Locate the cell with the specified text and output its (X, Y) center coordinate. 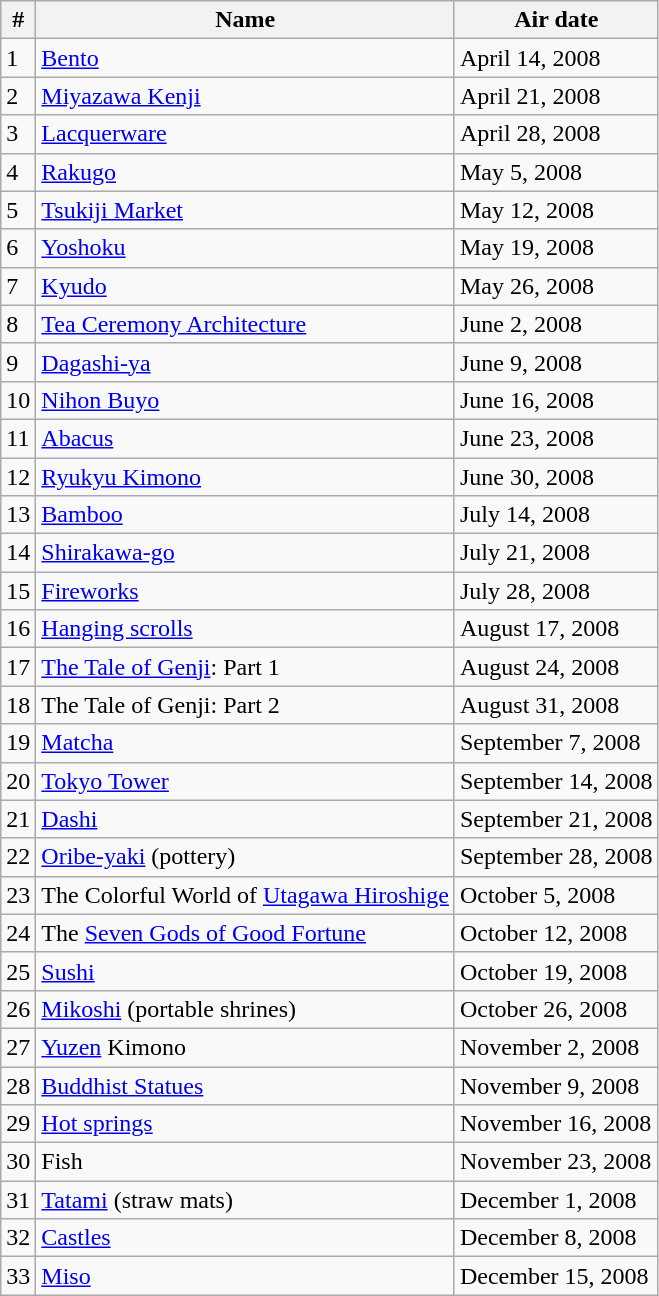
Air date (556, 20)
16 (18, 629)
July 14, 2008 (556, 515)
14 (18, 553)
Name (246, 20)
August 24, 2008 (556, 667)
Tsukiji Market (246, 210)
24 (18, 933)
Lacquerware (246, 134)
Sushi (246, 971)
11 (18, 438)
18 (18, 705)
9 (18, 362)
The Tale of Genji: Part 1 (246, 667)
Miso (246, 1276)
August 17, 2008 (556, 629)
7 (18, 286)
4 (18, 172)
July 21, 2008 (556, 553)
June 16, 2008 (556, 400)
Castles (246, 1238)
31 (18, 1200)
22 (18, 857)
May 26, 2008 (556, 286)
December 1, 2008 (556, 1200)
5 (18, 210)
28 (18, 1085)
26 (18, 1009)
Rakugo (246, 172)
April 14, 2008 (556, 58)
23 (18, 895)
June 30, 2008 (556, 477)
Mikoshi (portable shrines) (246, 1009)
September 28, 2008 (556, 857)
October 12, 2008 (556, 933)
Kyudo (246, 286)
# (18, 20)
December 8, 2008 (556, 1238)
Fish (246, 1162)
17 (18, 667)
July 28, 2008 (556, 591)
April 21, 2008 (556, 96)
The Colorful World of Utagawa Hiroshige (246, 895)
10 (18, 400)
Miyazawa Kenji (246, 96)
2 (18, 96)
June 2, 2008 (556, 324)
15 (18, 591)
September 7, 2008 (556, 743)
September 14, 2008 (556, 781)
November 23, 2008 (556, 1162)
The Tale of Genji: Part 2 (246, 705)
Dashi (246, 819)
32 (18, 1238)
19 (18, 743)
June 23, 2008 (556, 438)
April 28, 2008 (556, 134)
27 (18, 1047)
Bento (246, 58)
Hanging scrolls (246, 629)
May 5, 2008 (556, 172)
December 15, 2008 (556, 1276)
25 (18, 971)
Ryukyu Kimono (246, 477)
November 16, 2008 (556, 1124)
Tea Ceremony Architecture (246, 324)
30 (18, 1162)
November 9, 2008 (556, 1085)
June 9, 2008 (556, 362)
33 (18, 1276)
October 26, 2008 (556, 1009)
3 (18, 134)
Oribe-yaki (pottery) (246, 857)
Fireworks (246, 591)
Buddhist Statues (246, 1085)
Yuzen Kimono (246, 1047)
September 21, 2008 (556, 819)
Tokyo Tower (246, 781)
Dagashi-ya (246, 362)
Nihon Buyo (246, 400)
Shirakawa-go (246, 553)
October 5, 2008 (556, 895)
29 (18, 1124)
May 12, 2008 (556, 210)
November 2, 2008 (556, 1047)
8 (18, 324)
October 19, 2008 (556, 971)
Bamboo (246, 515)
Tatami (straw mats) (246, 1200)
Abacus (246, 438)
20 (18, 781)
21 (18, 819)
12 (18, 477)
Hot springs (246, 1124)
1 (18, 58)
13 (18, 515)
6 (18, 248)
The Seven Gods of Good Fortune (246, 933)
May 19, 2008 (556, 248)
Matcha (246, 743)
Yoshoku (246, 248)
August 31, 2008 (556, 705)
